Locate the cell with the specified text and output its (x, y) center coordinate. 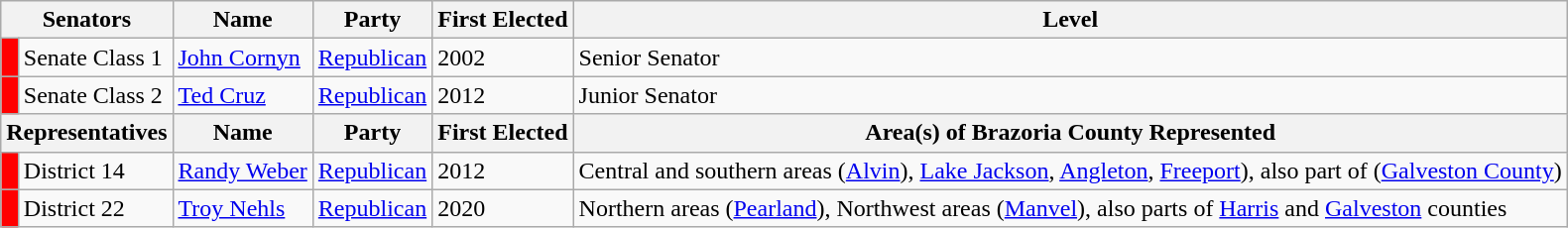
Central and southern areas (Alvin), Lake Jackson, Angleton, Freeport), also part of (Galveston County) (1070, 171)
District 22 (95, 208)
John Cornyn (242, 57)
Senators (87, 20)
District 14 (95, 171)
Level (1070, 20)
Area(s) of Brazoria County Represented (1070, 133)
Ted Cruz (242, 95)
2020 (503, 208)
Senate Class 2 (95, 95)
Senate Class 1 (95, 57)
Randy Weber (242, 171)
Representatives (87, 133)
Troy Nehls (242, 208)
2002 (503, 57)
Northern areas (Pearland), Northwest areas (Manvel), also parts of Harris and Galveston counties (1070, 208)
Senior Senator (1070, 57)
Junior Senator (1070, 95)
